From the cell containing the given text, extract its center point as (x, y) coordinate. 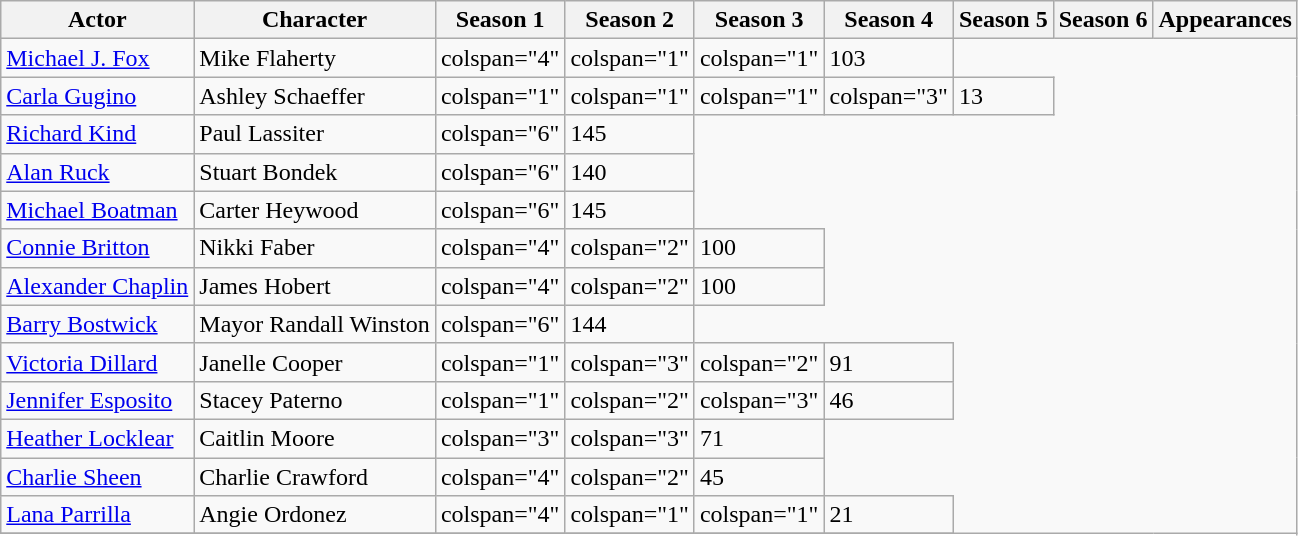
Season 2 (630, 20)
45 (759, 477)
Charlie Crawford (315, 477)
Actor (98, 20)
144 (630, 324)
Character (315, 20)
Nikki Faber (315, 248)
Carla Gugino (98, 96)
Alan Ruck (98, 172)
Lana Parrilla (98, 515)
Barry Bostwick (98, 324)
Season 1 (500, 20)
Heather Locklear (98, 438)
Season 3 (759, 20)
Victoria Dillard (98, 362)
Michael Boatman (98, 210)
Appearances (1225, 20)
Season 4 (889, 20)
71 (759, 438)
Michael J. Fox (98, 58)
Connie Britton (98, 248)
Season 6 (1103, 20)
Jennifer Esposito (98, 400)
91 (889, 362)
Paul Lassiter (315, 134)
21 (889, 515)
Angie Ordonez (315, 515)
Mayor Randall Winston (315, 324)
Carter Heywood (315, 210)
103 (889, 58)
Mike Flaherty (315, 58)
13 (1003, 96)
Alexander Chaplin (98, 286)
Ashley Schaeffer (315, 96)
46 (889, 400)
Stacey Paterno (315, 400)
Janelle Cooper (315, 362)
Richard Kind (98, 134)
Season 5 (1003, 20)
Charlie Sheen (98, 477)
Stuart Bondek (315, 172)
Caitlin Moore (315, 438)
140 (630, 172)
James Hobert (315, 286)
